Identify which cell holds the provided text, then report its (x, y) central coordinate. 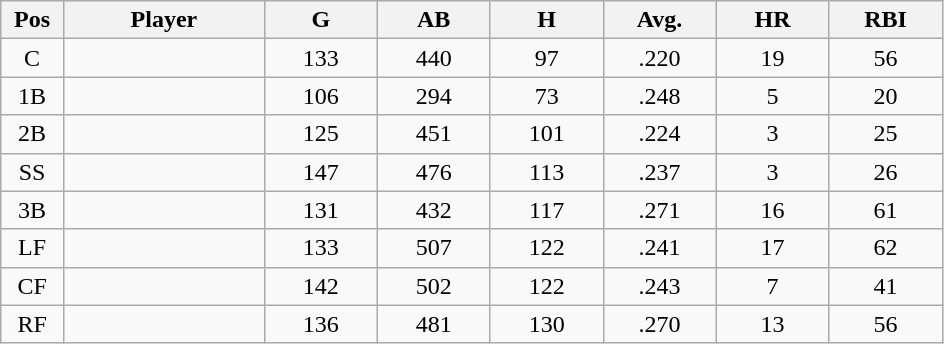
130 (546, 324)
3B (32, 210)
507 (434, 248)
.220 (660, 58)
HR (772, 20)
Player (164, 20)
LF (32, 248)
440 (434, 58)
41 (886, 286)
.271 (660, 210)
25 (886, 134)
26 (886, 172)
1B (32, 96)
142 (320, 286)
61 (886, 210)
294 (434, 96)
.241 (660, 248)
16 (772, 210)
5 (772, 96)
Pos (32, 20)
G (320, 20)
H (546, 20)
502 (434, 286)
.243 (660, 286)
101 (546, 134)
17 (772, 248)
117 (546, 210)
SS (32, 172)
131 (320, 210)
73 (546, 96)
19 (772, 58)
106 (320, 96)
13 (772, 324)
97 (546, 58)
.237 (660, 172)
432 (434, 210)
RF (32, 324)
AB (434, 20)
C (32, 58)
136 (320, 324)
.270 (660, 324)
CF (32, 286)
62 (886, 248)
.248 (660, 96)
451 (434, 134)
2B (32, 134)
RBI (886, 20)
476 (434, 172)
7 (772, 286)
125 (320, 134)
147 (320, 172)
Avg. (660, 20)
20 (886, 96)
113 (546, 172)
481 (434, 324)
.224 (660, 134)
